From the cell containing the given text, extract its center point as (X, Y) coordinate. 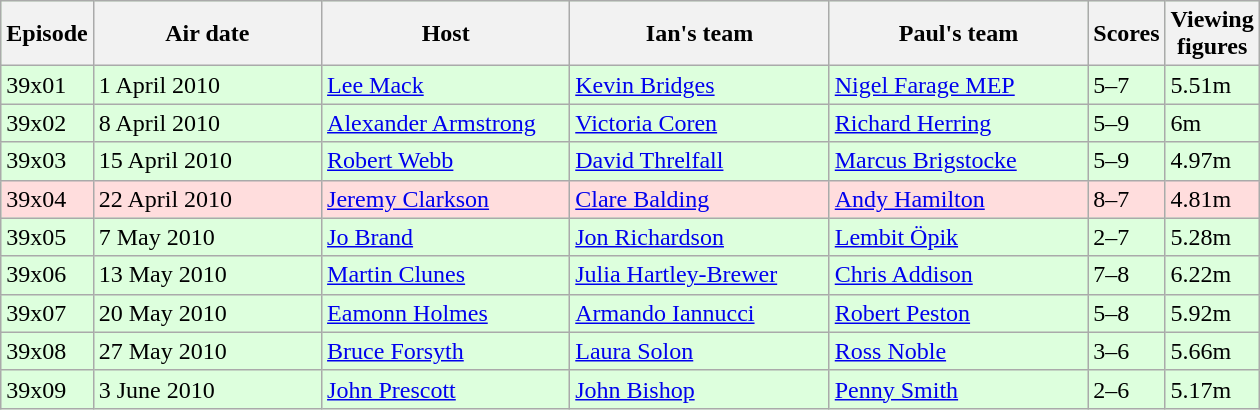
Clare Balding (700, 199)
Viewing figures (1212, 34)
6.22m (1212, 275)
John Bishop (700, 389)
5.66m (1212, 351)
Episode (47, 34)
Alexander Armstrong (446, 123)
20 May 2010 (207, 313)
39x07 (47, 313)
2–6 (1126, 389)
5–8 (1126, 313)
Victoria Coren (700, 123)
8 April 2010 (207, 123)
6m (1212, 123)
39x06 (47, 275)
Penny Smith (958, 389)
1 April 2010 (207, 85)
Host (446, 34)
Andy Hamilton (958, 199)
5.51m (1212, 85)
7 May 2010 (207, 237)
Laura Solon (700, 351)
Robert Webb (446, 161)
39x08 (47, 351)
Nigel Farage MEP (958, 85)
39x05 (47, 237)
7–8 (1126, 275)
Martin Clunes (446, 275)
39x02 (47, 123)
Armando Iannucci (700, 313)
39x01 (47, 85)
Richard Herring (958, 123)
David Threlfall (700, 161)
Ian's team (700, 34)
4.81m (1212, 199)
Paul's team (958, 34)
Robert Peston (958, 313)
Marcus Brigstocke (958, 161)
Lembit Öpik (958, 237)
13 May 2010 (207, 275)
Air date (207, 34)
Julia Hartley-Brewer (700, 275)
3–6 (1126, 351)
5.28m (1212, 237)
5–7 (1126, 85)
Lee Mack (446, 85)
5.17m (1212, 389)
Eamonn Holmes (446, 313)
Bruce Forsyth (446, 351)
Scores (1126, 34)
2–7 (1126, 237)
Kevin Bridges (700, 85)
22 April 2010 (207, 199)
4.97m (1212, 161)
15 April 2010 (207, 161)
39x04 (47, 199)
John Prescott (446, 389)
Jeremy Clarkson (446, 199)
39x09 (47, 389)
Jon Richardson (700, 237)
Jo Brand (446, 237)
27 May 2010 (207, 351)
5.92m (1212, 313)
39x03 (47, 161)
3 June 2010 (207, 389)
8–7 (1126, 199)
Ross Noble (958, 351)
Chris Addison (958, 275)
